Find where the given text appears and provide that cell's center as (x, y) coordinate. 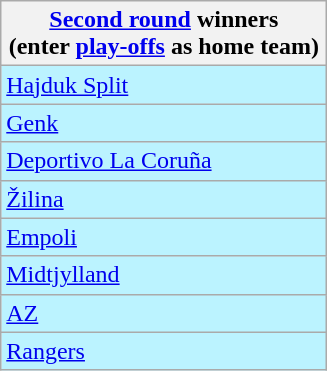
Genk (164, 123)
Rangers (164, 351)
Hajduk Split (164, 85)
Second round winners(enter play-offs as home team) (164, 34)
Empoli (164, 237)
Deportivo La Coruña (164, 161)
AZ (164, 313)
Midtjylland (164, 275)
Žilina (164, 199)
